For the text-containing cell, return its midpoint in [X, Y] coordinate format. 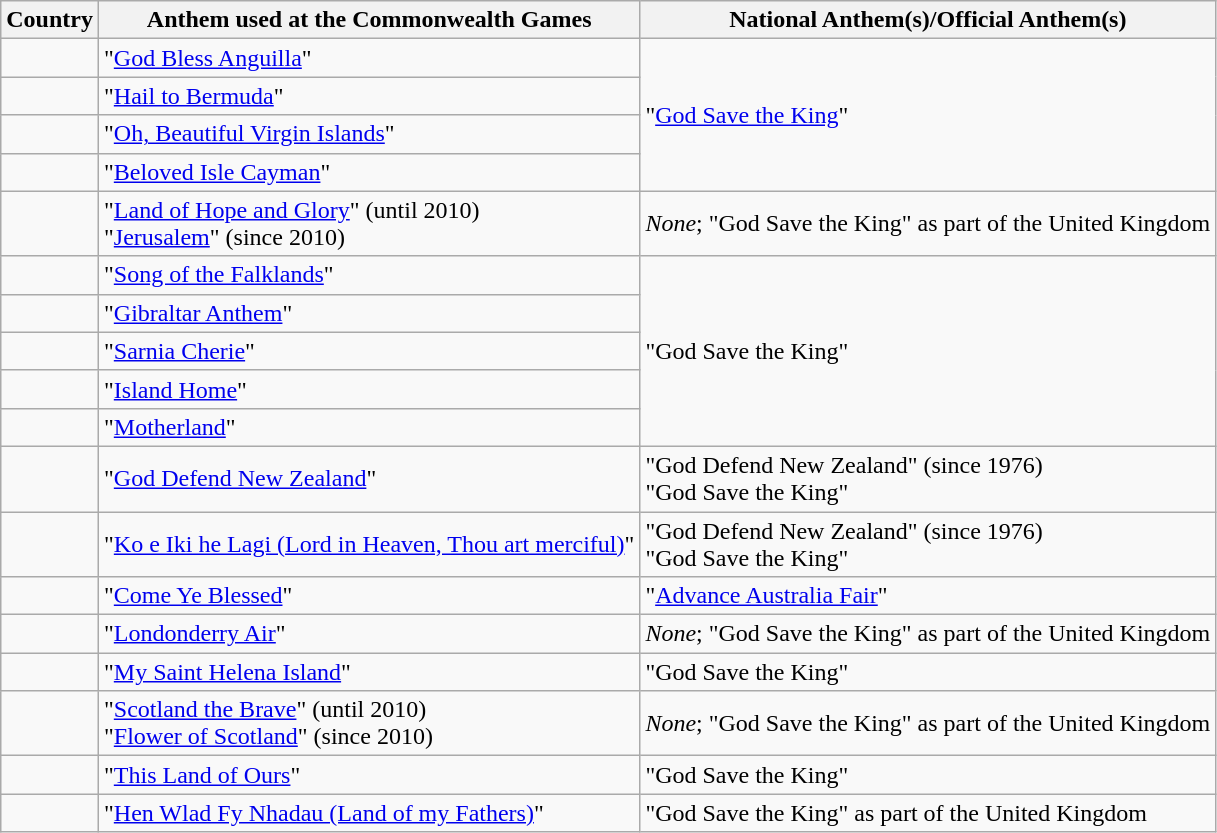
"Island Home" [368, 389]
"Oh, Beautiful Virgin Islands" [368, 134]
"Hail to Bermuda" [368, 96]
"Motherland" [368, 427]
"Land of Hope and Glory" (until 2010)"Jerusalem" (since 2010) [368, 224]
"Advance Australia Fair" [928, 596]
"Beloved Isle Cayman" [368, 172]
"Hen Wlad Fy Nhadau (Land of my Fathers)" [368, 813]
"This Land of Ours" [368, 775]
National Anthem(s)/Official Anthem(s) [928, 20]
Country [50, 20]
"Come Ye Blessed" [368, 596]
"Londonderry Air" [368, 634]
Anthem used at the Commonwealth Games [368, 20]
"God Defend New Zealand" [368, 478]
"Song of the Falklands" [368, 275]
"God Save the King" as part of the United Kingdom [928, 813]
"Gibraltar Anthem" [368, 313]
"God Bless Anguilla" [368, 58]
"Sarnia Cherie" [368, 351]
"My Saint Helena Island" [368, 672]
"Ko e Iki he Lagi (Lord in Heaven, Thou art merciful)" [368, 544]
"Scotland the Brave" (until 2010)"Flower of Scotland" (since 2010) [368, 724]
